Identify which cell holds the provided text, then report its (X, Y) central coordinate. 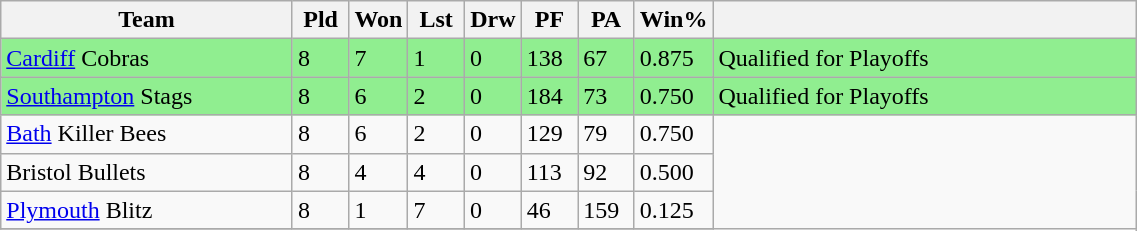
0.500 (674, 172)
Lst (436, 20)
113 (550, 172)
92 (606, 172)
0.875 (674, 58)
Drw (492, 20)
79 (606, 134)
0.125 (674, 210)
67 (606, 58)
138 (550, 58)
Won (378, 20)
159 (606, 210)
129 (550, 134)
Team (147, 20)
Pld (320, 20)
46 (550, 210)
Southampton Stags (147, 96)
Cardiff Cobras (147, 58)
PF (550, 20)
73 (606, 96)
Bristol Bullets (147, 172)
184 (550, 96)
Win% (674, 20)
Plymouth Blitz (147, 210)
Bath Killer Bees (147, 134)
PA (606, 20)
